Pinpoint the cell where the given text exists, returning its (X, Y) midpoint coordinate. 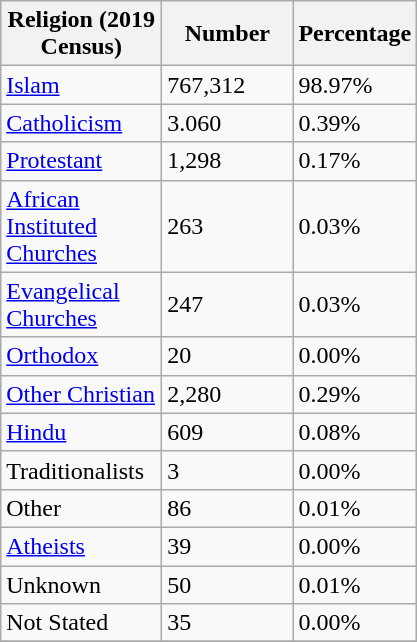
Not Stated (82, 623)
Hindu (82, 432)
0.29% (355, 394)
86 (228, 508)
Protestant (82, 161)
Atheists (82, 546)
39 (228, 546)
Percentage (355, 34)
50 (228, 585)
Orthodox (82, 356)
0.08% (355, 432)
Unknown (82, 585)
Religion (2019 Census) (82, 34)
98.97% (355, 85)
3 (228, 470)
1,298 (228, 161)
Evangelical Churches (82, 304)
Other Christian (82, 394)
767,312 (228, 85)
3.060 (228, 123)
Catholicism (82, 123)
263 (228, 226)
247 (228, 304)
Islam (82, 85)
609 (228, 432)
0.39% (355, 123)
Other (82, 508)
35 (228, 623)
0.17% (355, 161)
Traditionalists (82, 470)
Number (228, 34)
2,280 (228, 394)
20 (228, 356)
African Instituted Churches (82, 226)
